Scan for the cell matching the given text and deliver its (x, y) coordinate at center. 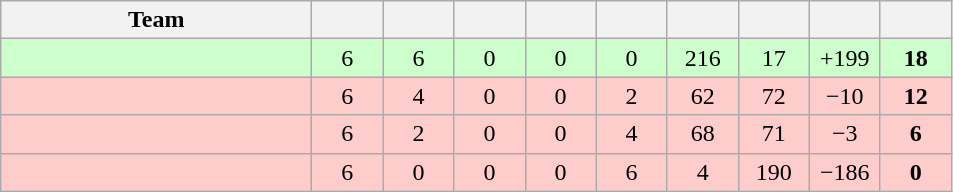
190 (774, 172)
12 (916, 96)
62 (702, 96)
−3 (844, 134)
+199 (844, 58)
72 (774, 96)
17 (774, 58)
68 (702, 134)
−10 (844, 96)
18 (916, 58)
216 (702, 58)
Team (156, 20)
−186 (844, 172)
71 (774, 134)
